Locate the cell with the specified text and output its (x, y) center coordinate. 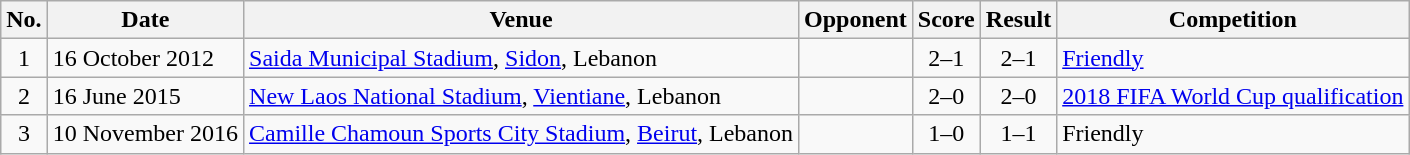
1–1 (1018, 134)
Venue (522, 20)
No. (24, 20)
Score (946, 20)
1–0 (946, 134)
3 (24, 134)
Competition (1233, 20)
Date (145, 20)
10 November 2016 (145, 134)
Opponent (856, 20)
16 June 2015 (145, 96)
Saida Municipal Stadium, Sidon, Lebanon (522, 58)
2 (24, 96)
1 (24, 58)
New Laos National Stadium, Vientiane, Lebanon (522, 96)
Result (1018, 20)
Camille Chamoun Sports City Stadium, Beirut, Lebanon (522, 134)
16 October 2012 (145, 58)
2018 FIFA World Cup qualification (1233, 96)
